Detect which cell encompasses the target text, then output its (x, y) center coordinate. 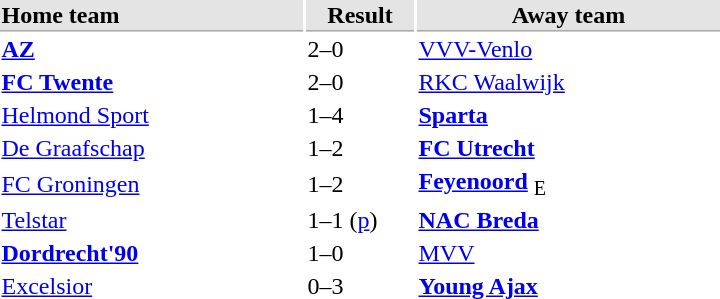
MVV (568, 254)
AZ (152, 49)
Telstar (152, 221)
FC Twente (152, 83)
VVV-Venlo (568, 49)
De Graafschap (152, 149)
Sparta (568, 115)
Result (360, 16)
FC Utrecht (568, 149)
RKC Waalwijk (568, 83)
1–1 (p) (360, 221)
Helmond Sport (152, 115)
FC Groningen (152, 184)
Away team (568, 16)
NAC Breda (568, 221)
Feyenoord E (568, 184)
1–4 (360, 115)
Home team (152, 16)
Dordrecht'90 (152, 254)
1–0 (360, 254)
